Provide the [X, Y] coordinate of the cell's center where the given text is located.  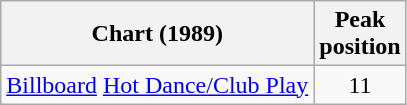
11 [360, 85]
Chart (1989) [158, 34]
Peakposition [360, 34]
Billboard Hot Dance/Club Play [158, 85]
